Return the [x, y] coordinate for the center point of the cell that contains the specified text.  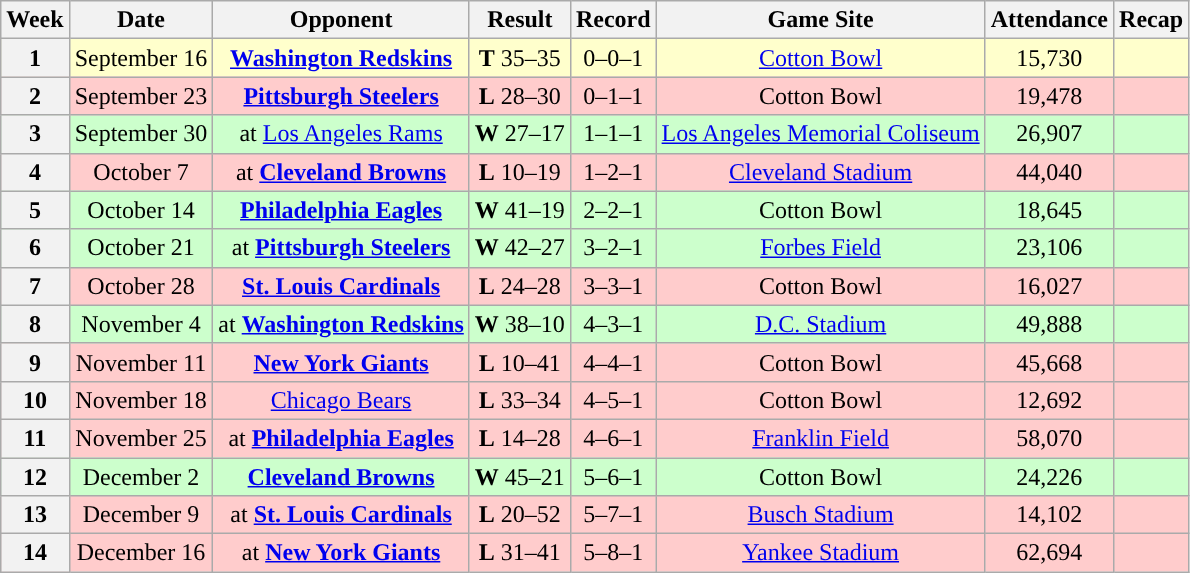
7 [35, 286]
at Los Angeles Rams [341, 134]
at Washington Redskins [341, 324]
December 16 [141, 553]
November 25 [141, 438]
62,694 [1049, 553]
at Cleveland Browns [341, 172]
8 [35, 324]
2–2–1 [613, 210]
Forbes Field [820, 248]
Record [613, 20]
St. Louis Cardinals [341, 286]
14,102 [1049, 515]
W 41–19 [520, 210]
58,070 [1049, 438]
3–2–1 [613, 248]
W 27–17 [520, 134]
November 18 [141, 400]
Recap [1152, 20]
4 [35, 172]
13 [35, 515]
December 9 [141, 515]
Cleveland Browns [341, 477]
D.C. Stadium [820, 324]
1–2–1 [613, 172]
44,040 [1049, 172]
3 [35, 134]
9 [35, 362]
L 10–41 [520, 362]
16,027 [1049, 286]
September 16 [141, 58]
0–1–1 [613, 96]
49,888 [1049, 324]
September 23 [141, 96]
11 [35, 438]
October 21 [141, 248]
L 33–34 [520, 400]
October 7 [141, 172]
Yankee Stadium [820, 553]
6 [35, 248]
15,730 [1049, 58]
October 14 [141, 210]
at Philadelphia Eagles [341, 438]
1 [35, 58]
12,692 [1049, 400]
Attendance [1049, 20]
T 35–35 [520, 58]
18,645 [1049, 210]
Date [141, 20]
Pittsburgh Steelers [341, 96]
Franklin Field [820, 438]
at St. Louis Cardinals [341, 515]
L 31–41 [520, 553]
0–0–1 [613, 58]
Chicago Bears [341, 400]
Philadelphia Eagles [341, 210]
New York Giants [341, 362]
Washington Redskins [341, 58]
Busch Stadium [820, 515]
L 28–30 [520, 96]
5–7–1 [613, 515]
5–6–1 [613, 477]
W 38–10 [520, 324]
24,226 [1049, 477]
Week [35, 20]
4–6–1 [613, 438]
L 24–28 [520, 286]
4–3–1 [613, 324]
26,907 [1049, 134]
W 45–21 [520, 477]
Cleveland Stadium [820, 172]
at Pittsburgh Steelers [341, 248]
November 4 [141, 324]
12 [35, 477]
September 30 [141, 134]
November 11 [141, 362]
L 14–28 [520, 438]
5 [35, 210]
L 20–52 [520, 515]
5–8–1 [613, 553]
Result [520, 20]
Game Site [820, 20]
3–3–1 [613, 286]
1–1–1 [613, 134]
4–4–1 [613, 362]
45,668 [1049, 362]
December 2 [141, 477]
W 42–27 [520, 248]
at New York Giants [341, 553]
23,106 [1049, 248]
Opponent [341, 20]
2 [35, 96]
14 [35, 553]
L 10–19 [520, 172]
Los Angeles Memorial Coliseum [820, 134]
10 [35, 400]
October 28 [141, 286]
19,478 [1049, 96]
4–5–1 [613, 400]
